Capture the cell that displays the provided text and extract its [x, y] central coordinate. 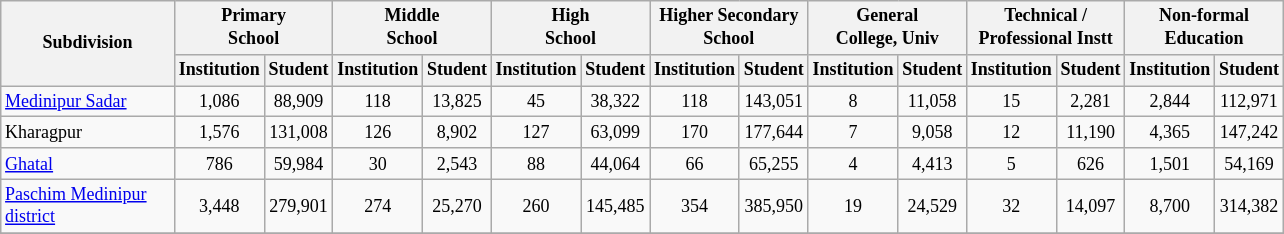
385,950 [774, 206]
66 [695, 164]
2,281 [1090, 102]
Medinipur Sadar [88, 102]
1,086 [219, 102]
Ghatal [88, 164]
Subdivision [88, 44]
8,700 [1170, 206]
126 [378, 132]
5 [1011, 164]
4 [853, 164]
13,825 [458, 102]
2,543 [458, 164]
MiddleSchool [412, 28]
Paschim Medinipur district [88, 206]
24,529 [932, 206]
147,242 [1250, 132]
8,902 [458, 132]
12 [1011, 132]
59,984 [298, 164]
112,971 [1250, 102]
170 [695, 132]
38,322 [616, 102]
143,051 [774, 102]
Technical /Professional Instt [1045, 28]
PrimarySchool [253, 28]
Non-formalEducation [1204, 28]
4,365 [1170, 132]
786 [219, 164]
Higher SecondarySchool [729, 28]
2,844 [1170, 102]
44,064 [616, 164]
GeneralCollege, Univ [887, 28]
1,501 [1170, 164]
45 [536, 102]
11,190 [1090, 132]
127 [536, 132]
30 [378, 164]
279,901 [298, 206]
HighSchool [570, 28]
19 [853, 206]
7 [853, 132]
63,099 [616, 132]
177,644 [774, 132]
11,058 [932, 102]
1,576 [219, 132]
65,255 [774, 164]
32 [1011, 206]
3,448 [219, 206]
25,270 [458, 206]
14,097 [1090, 206]
Kharagpur [88, 132]
274 [378, 206]
4,413 [932, 164]
131,008 [298, 132]
354 [695, 206]
8 [853, 102]
9,058 [932, 132]
88 [536, 164]
314,382 [1250, 206]
88,909 [298, 102]
626 [1090, 164]
15 [1011, 102]
54,169 [1250, 164]
260 [536, 206]
145,485 [616, 206]
